Identify which cell holds the provided text, then report its [X, Y] central coordinate. 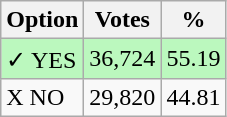
% [194, 20]
✓ YES [42, 59]
29,820 [122, 97]
55.19 [194, 59]
Option [42, 20]
Votes [122, 20]
44.81 [194, 97]
X NO [42, 97]
36,724 [122, 59]
